Output the [X, Y] coordinate of the center of the cell containing the given text.  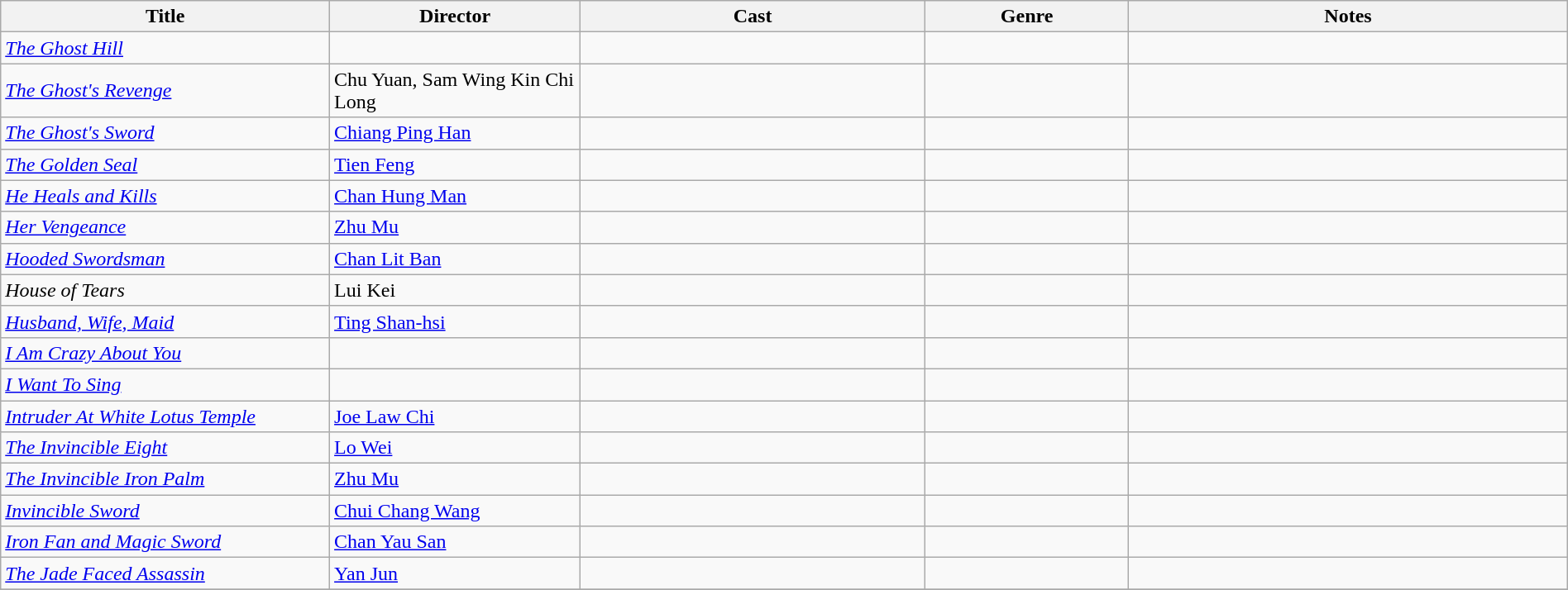
Lo Wei [455, 448]
Chu Yuan, Sam Wing Kin Chi Long [455, 91]
Iron Fan and Magic Sword [165, 542]
Her Vengeance [165, 227]
Chiang Ping Han [455, 133]
Notes [1348, 17]
Chan Yau San [455, 542]
Lui Kei [455, 290]
Chui Chang Wang [455, 511]
I Am Crazy About You [165, 353]
Chan Hung Man [455, 196]
The Ghost's Sword [165, 133]
Title [165, 17]
The Jade Faced Assassin [165, 573]
The Golden Seal [165, 164]
Director [455, 17]
Intruder At White Lotus Temple [165, 416]
Joe Law Chi [455, 416]
Yan Jun [455, 573]
I Want To Sing [165, 384]
Genre [1026, 17]
Tien Feng [455, 164]
Ting Shan-hsi [455, 321]
The Invincible Eight [165, 448]
Hooded Swordsman [165, 259]
Chan Lit Ban [455, 259]
The Invincible Iron Palm [165, 479]
The Ghost's Revenge [165, 91]
Husband, Wife, Maid [165, 321]
House of Tears [165, 290]
He Heals and Kills [165, 196]
Cast [753, 17]
The Ghost Hill [165, 48]
Invincible Sword [165, 511]
